From the cell containing the given text, extract its center point as (x, y) coordinate. 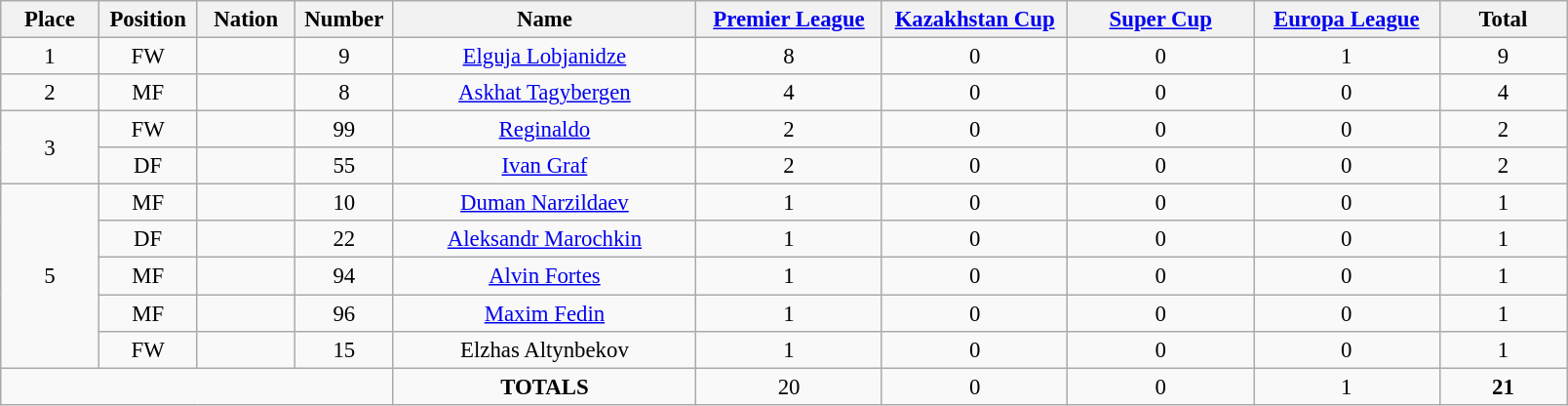
Alvin Fortes (544, 276)
96 (345, 313)
10 (345, 203)
TOTALS (544, 386)
5 (51, 276)
Total (1504, 20)
Elzhas Altynbekov (544, 349)
Number (345, 20)
94 (345, 276)
99 (345, 130)
Aleksandr Marochkin (544, 239)
Askhat Tagybergen (544, 93)
21 (1504, 386)
Europa League (1348, 20)
Super Cup (1160, 20)
20 (790, 386)
Premier League (790, 20)
Nation (246, 20)
Duman Narzildaev (544, 203)
Kazakhstan Cup (975, 20)
Ivan Graf (544, 166)
Place (51, 20)
Position (148, 20)
3 (51, 148)
Name (544, 20)
15 (345, 349)
Maxim Fedin (544, 313)
Reginaldo (544, 130)
55 (345, 166)
22 (345, 239)
Elguja Lobjanidze (544, 57)
